Capture the cell that displays the provided text and extract its [x, y] central coordinate. 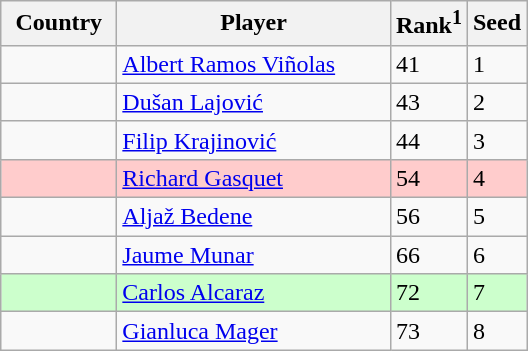
8 [496, 331]
1 [496, 64]
7 [496, 293]
Gianluca Mager [254, 331]
6 [496, 255]
2 [496, 102]
Seed [496, 24]
44 [428, 140]
Albert Ramos Viñolas [254, 64]
Aljaž Bedene [254, 217]
Rank1 [428, 24]
73 [428, 331]
54 [428, 178]
Dušan Lajović [254, 102]
66 [428, 255]
Filip Krajinović [254, 140]
43 [428, 102]
Country [59, 24]
Carlos Alcaraz [254, 293]
5 [496, 217]
72 [428, 293]
41 [428, 64]
Richard Gasquet [254, 178]
56 [428, 217]
4 [496, 178]
Player [254, 24]
3 [496, 140]
Jaume Munar [254, 255]
